Locate the cell with the specified text and output its (X, Y) center coordinate. 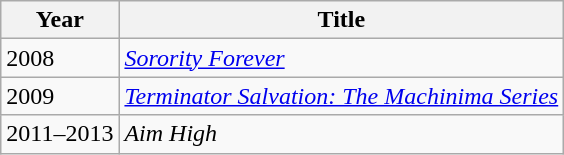
Year (60, 20)
Title (342, 20)
2009 (60, 96)
Sorority Forever (342, 58)
Terminator Salvation: The Machinima Series (342, 96)
Aim High (342, 134)
2011–2013 (60, 134)
2008 (60, 58)
